Search for the cell housing the specified text and yield its [X, Y] center coordinate. 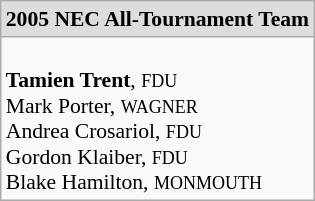
Tamien Trent, FDU Mark Porter, WAGNER Andrea Crosariol, FDU Gordon Klaiber, FDU Blake Hamilton, MONMOUTH [158, 118]
2005 NEC All-Tournament Team [158, 19]
